Provide the [x, y] coordinate of the cell's center where the given text is located.  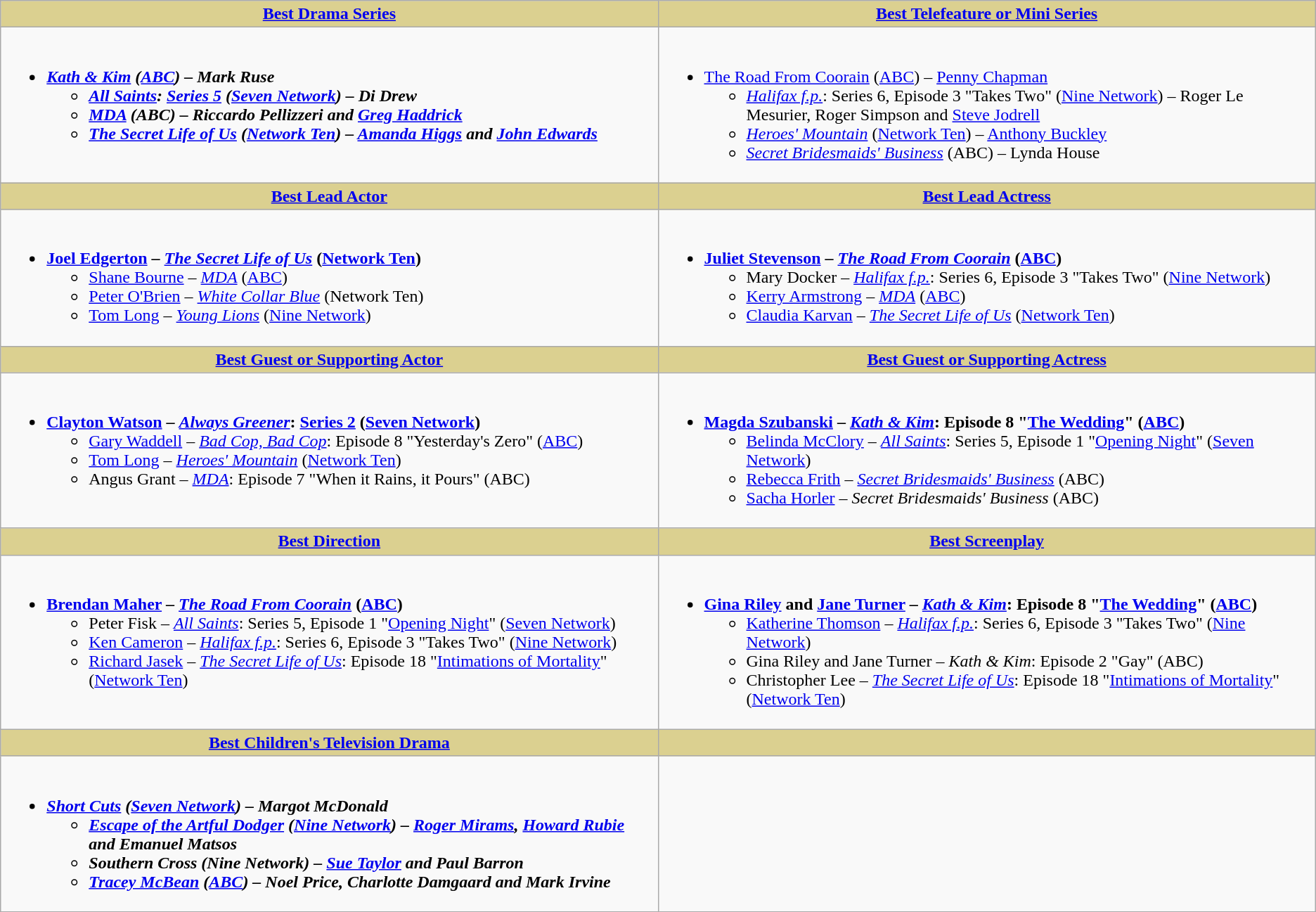
Best Lead Actress [987, 196]
Best Guest or Supporting Actor [329, 359]
Best Direction [329, 541]
Best Lead Actor [329, 196]
Best Guest or Supporting Actress [987, 359]
Best Children's Television Drama [329, 743]
Best Drama Series [329, 14]
Best Telefeature or Mini Series [987, 14]
Best Screenplay [987, 541]
